Provide the (X, Y) coordinate of the cell's center where the given text is located.  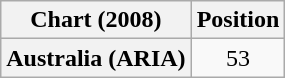
Chart (2008) (96, 20)
Australia (ARIA) (96, 58)
53 (238, 58)
Position (238, 20)
